Detect which cell encompasses the target text, then output its [x, y] center coordinate. 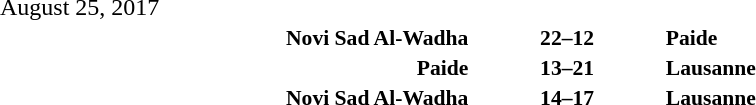
13–21 [568, 68]
22–12 [568, 38]
